Scan for the cell matching the given text and deliver its [X, Y] coordinate at center. 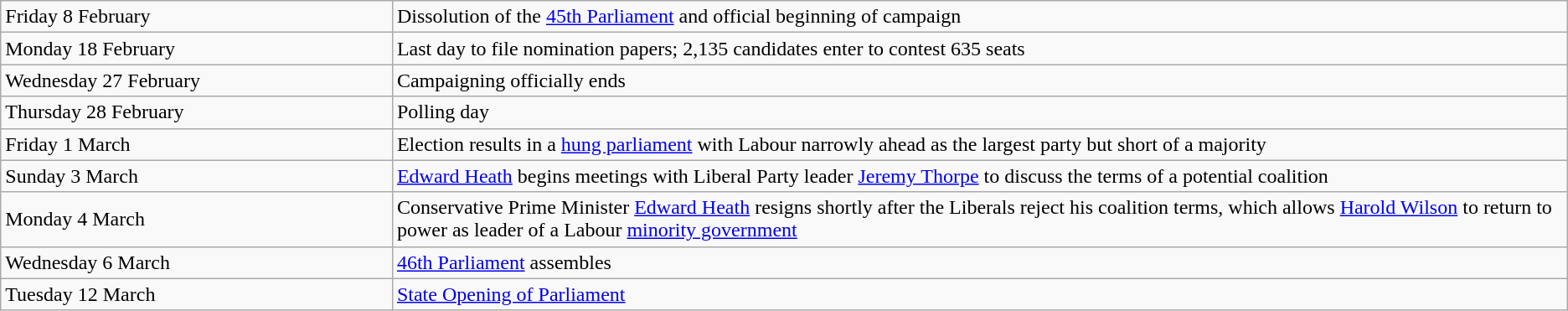
Last day to file nomination papers; 2,135 candidates enter to contest 635 seats [980, 49]
Polling day [980, 112]
Friday 8 February [197, 17]
Dissolution of the 45th Parliament and official beginning of campaign [980, 17]
Campaigning officially ends [980, 80]
Election results in a hung parliament with Labour narrowly ahead as the largest party but short of a majority [980, 144]
Wednesday 27 February [197, 80]
Wednesday 6 March [197, 262]
State Opening of Parliament [980, 294]
Thursday 28 February [197, 112]
Sunday 3 March [197, 176]
Monday 18 February [197, 49]
Tuesday 12 March [197, 294]
Friday 1 March [197, 144]
46th Parliament assembles [980, 262]
Edward Heath begins meetings with Liberal Party leader Jeremy Thorpe to discuss the terms of a potential coalition [980, 176]
Monday 4 March [197, 220]
